Output the [X, Y] coordinate of the center of the cell containing the given text.  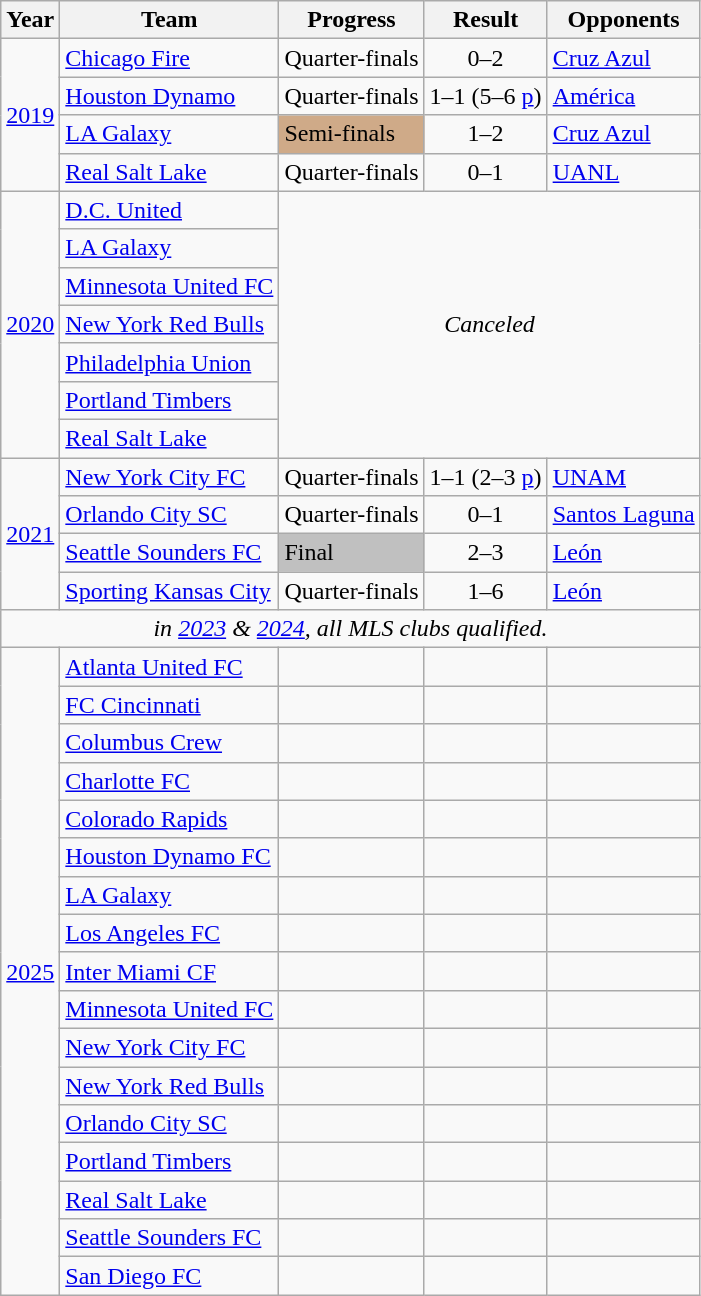
Philadelphia Union [170, 362]
Year [30, 20]
2019 [30, 115]
América [624, 96]
1–1 (5–6 p) [486, 96]
Colorado Rapids [170, 819]
San Diego FC [170, 1276]
D.C. United [170, 210]
Atlanta United FC [170, 667]
2021 [30, 534]
Houston Dynamo FC [170, 857]
Canceled [490, 324]
Team [170, 20]
Sporting Kansas City [170, 591]
Opponents [624, 20]
Inter Miami CF [170, 971]
UANL [624, 172]
Result [486, 20]
in 2023 & 2024, all MLS clubs qualified. [350, 629]
Los Angeles FC [170, 933]
Chicago Fire [170, 58]
Santos Laguna [624, 515]
1–1 (2–3 p) [486, 477]
1–2 [486, 134]
0–2 [486, 58]
Semi-finals [352, 134]
Final [352, 553]
FC Cincinnati [170, 705]
2020 [30, 324]
Columbus Crew [170, 743]
1–6 [486, 591]
Progress [352, 20]
2–3 [486, 553]
Charlotte FC [170, 781]
Houston Dynamo [170, 96]
2025 [30, 972]
UNAM [624, 477]
